Detect which cell encompasses the target text, then output its (X, Y) center coordinate. 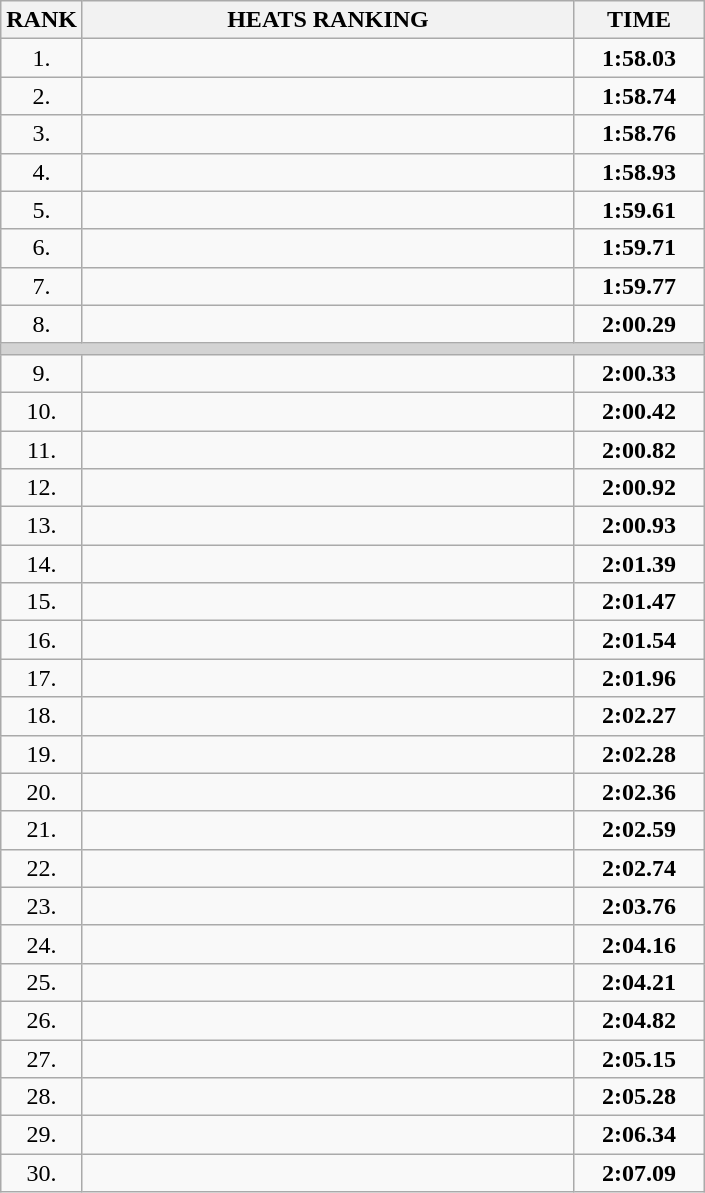
2:00.42 (640, 411)
10. (42, 411)
4. (42, 172)
14. (42, 564)
1:59.77 (640, 286)
7. (42, 286)
2:03.76 (640, 906)
5. (42, 210)
30. (42, 1173)
18. (42, 716)
19. (42, 754)
6. (42, 248)
2:02.27 (640, 716)
1. (42, 58)
1:58.03 (640, 58)
2:02.74 (640, 868)
15. (42, 602)
29. (42, 1135)
2:05.28 (640, 1097)
22. (42, 868)
1:59.61 (640, 210)
11. (42, 449)
2:02.59 (640, 830)
25. (42, 982)
1:58.76 (640, 134)
2:04.16 (640, 944)
2:01.96 (640, 678)
3. (42, 134)
26. (42, 1020)
2:01.54 (640, 640)
21. (42, 830)
2:00.33 (640, 373)
8. (42, 324)
20. (42, 792)
2:00.29 (640, 324)
16. (42, 640)
17. (42, 678)
9. (42, 373)
13. (42, 526)
1:58.74 (640, 96)
2:05.15 (640, 1059)
2:04.82 (640, 1020)
2:04.21 (640, 982)
HEATS RANKING (328, 20)
24. (42, 944)
1:59.71 (640, 248)
1:58.93 (640, 172)
2:00.92 (640, 488)
TIME (640, 20)
2:01.39 (640, 564)
2:07.09 (640, 1173)
2:02.36 (640, 792)
2:00.82 (640, 449)
12. (42, 488)
27. (42, 1059)
RANK (42, 20)
2. (42, 96)
2:02.28 (640, 754)
2:00.93 (640, 526)
2:06.34 (640, 1135)
2:01.47 (640, 602)
28. (42, 1097)
23. (42, 906)
